Determine the (X, Y) coordinate at the center of the cell enclosing the given text.  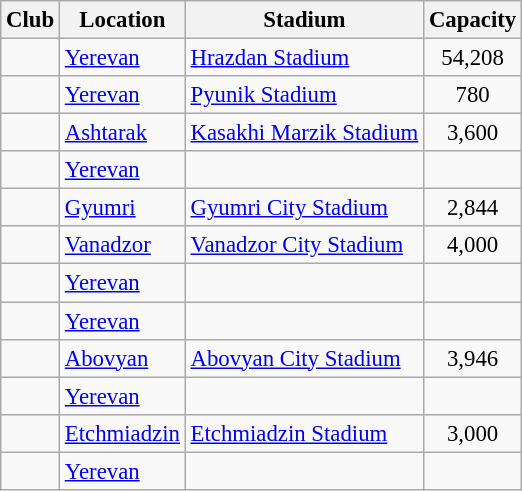
3,000 (473, 433)
780 (473, 95)
Etchmiadzin (122, 433)
Gyumri City Stadium (304, 208)
Vanadzor (122, 245)
Kasakhi Marzik Stadium (304, 133)
Location (122, 20)
Club (30, 20)
Hrazdan Stadium (304, 58)
Abovyan City Stadium (304, 358)
Vanadzor City Stadium (304, 245)
Gyumri (122, 208)
Stadium (304, 20)
Capacity (473, 20)
4,000 (473, 245)
Abovyan (122, 358)
54,208 (473, 58)
Etchmiadzin Stadium (304, 433)
3,600 (473, 133)
2,844 (473, 208)
Ashtarak (122, 133)
Pyunik Stadium (304, 95)
3,946 (473, 358)
